Determine the (X, Y) coordinate at the center of the cell enclosing the given text.  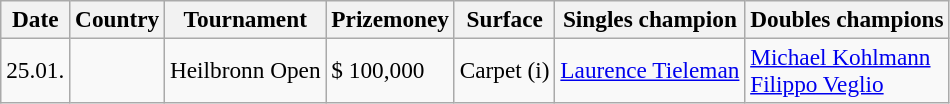
Date (36, 19)
Country (118, 19)
Surface (504, 19)
Tournament (246, 19)
Heilbronn Open (246, 70)
Laurence Tieleman (650, 70)
Prizemoney (390, 19)
Michael Kohlmann Filippo Veglio (847, 70)
25.01. (36, 70)
Carpet (i) (504, 70)
$ 100,000 (390, 70)
Doubles champions (847, 19)
Singles champion (650, 19)
